From the cell containing the given text, extract its center point as (X, Y) coordinate. 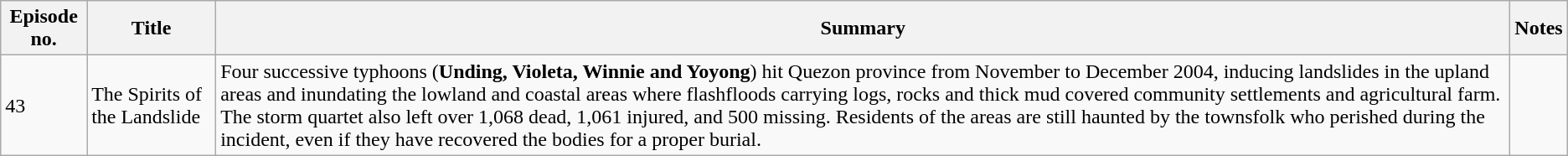
Summary (863, 29)
Episode no. (44, 29)
Notes (1539, 29)
The Spirits of the Landslide (152, 106)
43 (44, 106)
Title (152, 29)
